Scan for the cell matching the given text and deliver its [x, y] coordinate at center. 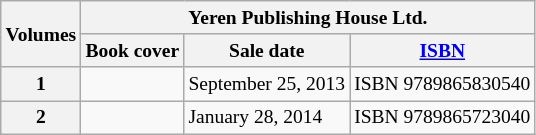
2 [41, 118]
Sale date [267, 50]
ISBN [442, 50]
ISBN 9789865830540 [442, 84]
January 28, 2014 [267, 118]
Volumes [41, 34]
Yeren Publishing House Ltd. [308, 18]
Book cover [132, 50]
September 25, 2013 [267, 84]
ISBN 9789865723040 [442, 118]
1 [41, 84]
